Pinpoint the cell where the given text exists, returning its [x, y] midpoint coordinate. 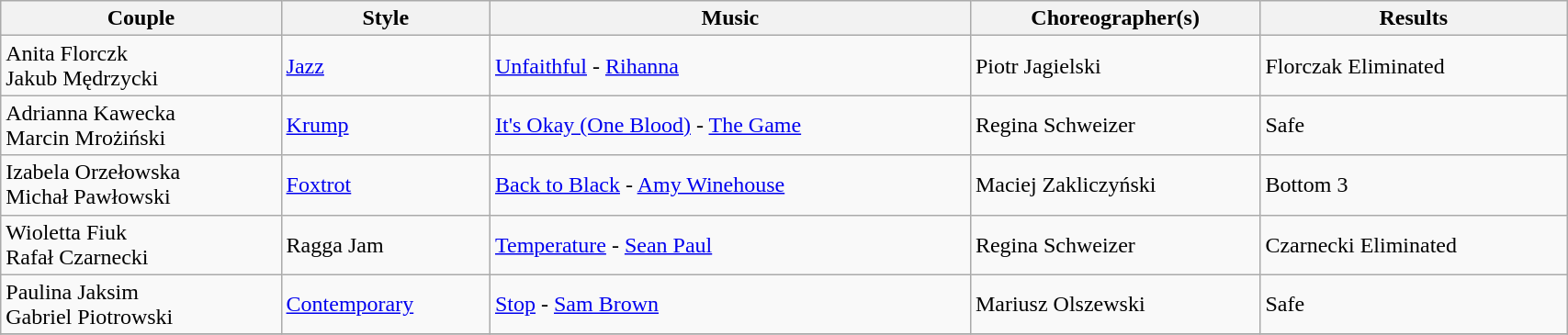
Temperature - Sean Paul [729, 244]
Czarnecki Eliminated [1414, 244]
Izabela OrzełowskaMichał Pawłowski [141, 185]
Florczak Eliminated [1414, 66]
Mariusz Olszewski [1115, 305]
Unfaithful - Rihanna [729, 66]
Krump [386, 125]
Choreographer(s) [1115, 18]
Couple [141, 18]
Paulina JaksimGabriel Piotrowski [141, 305]
Foxtrot [386, 185]
Maciej Zakliczyński [1115, 185]
Wioletta FiukRafał Czarnecki [141, 244]
Ragga Jam [386, 244]
Contemporary [386, 305]
Stop - Sam Brown [729, 305]
Jazz [386, 66]
Back to Black - Amy Winehouse [729, 185]
Piotr Jagielski [1115, 66]
Adrianna KaweckaMarcin Mrożiński [141, 125]
It's Okay (One Blood) - The Game [729, 125]
Style [386, 18]
Results [1414, 18]
Bottom 3 [1414, 185]
Music [729, 18]
Anita FlorczkJakub Mędrzycki [141, 66]
